Output the (X, Y) coordinate of the center of the cell containing the given text.  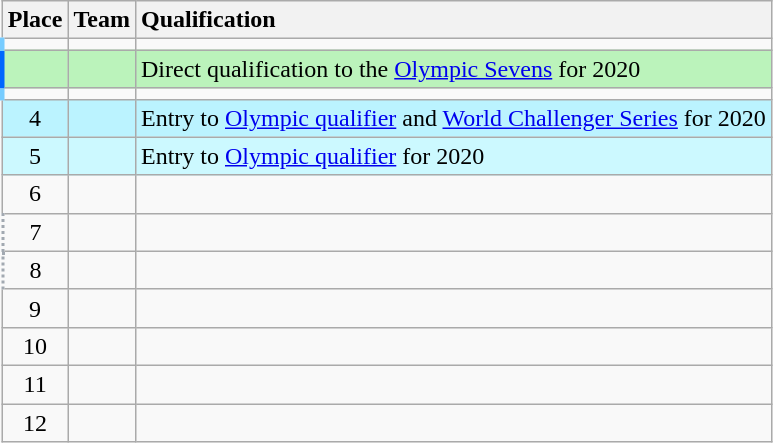
8 (35, 270)
4 (35, 118)
Entry to Olympic qualifier and World Challenger Series for 2020 (453, 118)
Team (102, 20)
12 (35, 423)
Direct qualification to the Olympic Sevens for 2020 (453, 69)
11 (35, 384)
5 (35, 156)
Entry to Olympic qualifier for 2020 (453, 156)
Qualification (453, 20)
10 (35, 346)
7 (35, 232)
6 (35, 194)
9 (35, 308)
Place (35, 20)
